Identify which cell holds the provided text, then report its [X, Y] central coordinate. 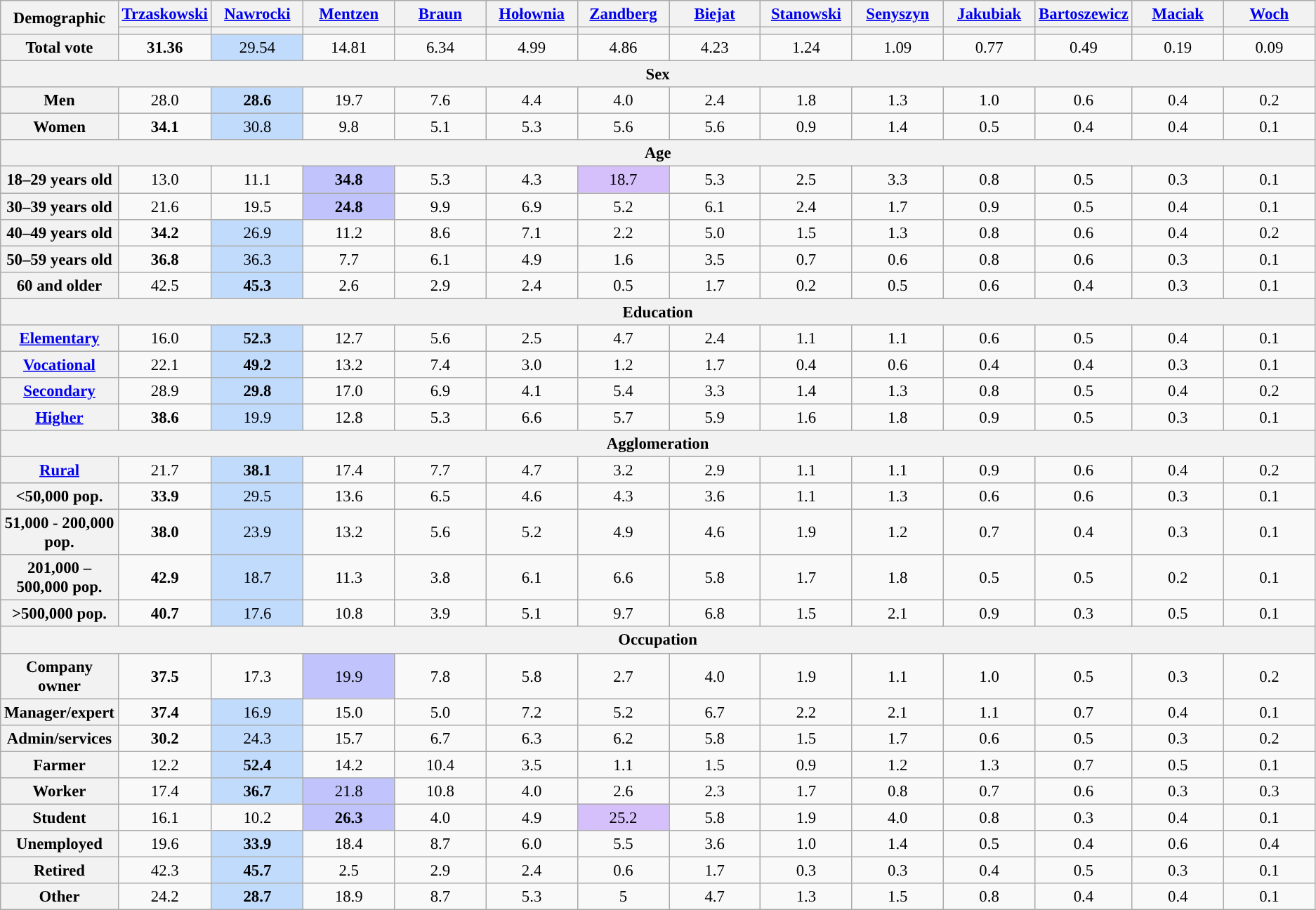
Retired [59, 870]
5.7 [623, 417]
16.9 [257, 712]
51,000 - 200,000 pop. [59, 532]
52.4 [257, 765]
38.6 [164, 417]
24.8 [349, 206]
42.3 [164, 870]
3.0 [532, 364]
Bartoszewicz [1084, 14]
45.7 [257, 870]
7.4 [440, 364]
22.1 [164, 364]
14.2 [349, 765]
19.6 [164, 844]
Education [658, 312]
Trzaskowski [164, 14]
6.3 [532, 738]
Unemployed [59, 844]
7.8 [440, 675]
4.86 [623, 48]
13.0 [164, 180]
5.5 [623, 844]
Farmer [59, 765]
Admin/services [59, 738]
19.7 [349, 100]
Other [59, 897]
0.19 [1178, 48]
36.3 [257, 259]
Women [59, 127]
Secondary [59, 391]
4.1 [532, 391]
201,000 – 500,000 pop. [59, 577]
Maciak [1178, 14]
Men [59, 100]
Demographic [59, 18]
7.6 [440, 100]
18–29 years old [59, 180]
Age [658, 154]
50–59 years old [59, 259]
Student [59, 817]
6.5 [440, 496]
9.9 [440, 206]
Manager/expert [59, 712]
17.3 [257, 675]
28.9 [164, 391]
Nawrocki [257, 14]
7.2 [532, 712]
5.4 [623, 391]
26.3 [349, 817]
Agglomeration [658, 444]
10.2 [257, 817]
17.0 [349, 391]
38.0 [164, 532]
19.5 [257, 206]
14.81 [349, 48]
Occupation [658, 640]
4.99 [532, 48]
15.0 [349, 712]
16.0 [164, 338]
28.7 [257, 897]
2.7 [623, 675]
34.1 [164, 127]
31.36 [164, 48]
Biejat [715, 14]
Sex [658, 74]
38.1 [257, 470]
28.0 [164, 100]
3.9 [440, 614]
11.3 [349, 577]
Elementary [59, 338]
2.3 [715, 791]
36.8 [164, 259]
42.9 [164, 577]
Jakubiak [989, 14]
Woch [1269, 14]
Braun [440, 14]
21.8 [349, 791]
15.7 [349, 738]
8.6 [440, 232]
16.1 [164, 817]
Rural [59, 470]
1.09 [897, 48]
Vocational [59, 364]
Hołownia [532, 14]
4.4 [532, 100]
45.3 [257, 285]
49.2 [257, 364]
0.77 [989, 48]
3.2 [623, 470]
28.6 [257, 100]
Senyszyn [897, 14]
3.8 [440, 577]
12.7 [349, 338]
>500,000 pop. [59, 614]
Higher [59, 417]
Stanowski [806, 14]
0.09 [1269, 48]
Mentzen [349, 14]
7.1 [532, 232]
30.8 [257, 127]
18.4 [349, 844]
24.2 [164, 897]
12.2 [164, 765]
36.7 [257, 791]
25.2 [623, 817]
5 [623, 897]
21.6 [164, 206]
Total vote [59, 48]
1.24 [806, 48]
9.8 [349, 127]
34.8 [349, 180]
6.2 [623, 738]
0.49 [1084, 48]
<50,000 pop. [59, 496]
11.2 [349, 232]
Company owner [59, 675]
5.9 [715, 417]
12.8 [349, 417]
Worker [59, 791]
26.9 [257, 232]
6.8 [715, 614]
37.4 [164, 712]
21.7 [164, 470]
40.7 [164, 614]
6.34 [440, 48]
17.6 [257, 614]
24.3 [257, 738]
52.3 [257, 338]
29.8 [257, 391]
13.6 [349, 496]
34.2 [164, 232]
Zandberg [623, 14]
30–39 years old [59, 206]
23.9 [257, 532]
6.0 [532, 844]
10.4 [440, 765]
4.23 [715, 48]
29.5 [257, 496]
18.9 [349, 897]
11.1 [257, 180]
60 and older [59, 285]
9.7 [623, 614]
40–49 years old [59, 232]
42.5 [164, 285]
37.5 [164, 675]
30.2 [164, 738]
29.54 [257, 48]
